Determine the (x, y) coordinate at the center of the cell enclosing the given text.  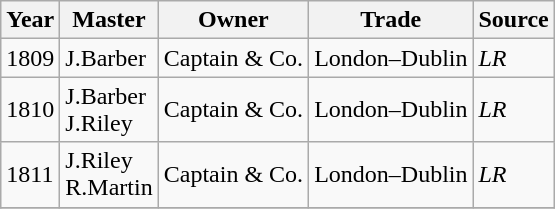
Year (30, 20)
Source (514, 20)
1809 (30, 58)
Owner (233, 20)
J.BarberJ.Riley (109, 110)
1810 (30, 110)
J.Barber (109, 58)
Trade (391, 20)
1811 (30, 174)
Master (109, 20)
J.RileyR.Martin (109, 174)
